Scan for the cell matching the given text and deliver its (x, y) coordinate at center. 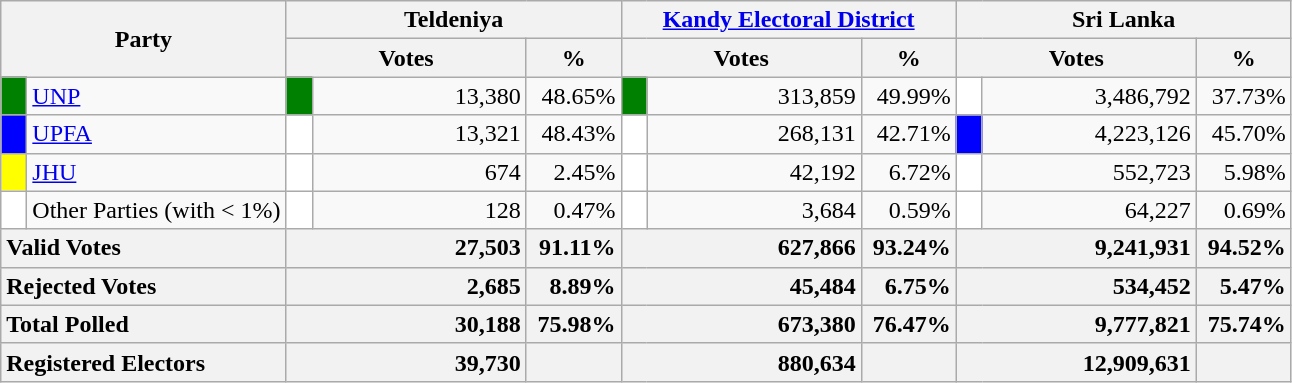
627,866 (741, 248)
42.71% (908, 134)
313,859 (754, 96)
12,909,631 (1076, 362)
Other Parties (with < 1%) (156, 210)
94.52% (1244, 248)
48.43% (574, 134)
Total Polled (144, 324)
42,192 (754, 172)
880,634 (741, 362)
Registered Electors (144, 362)
Teldeniya (454, 20)
Sri Lanka (1124, 20)
45,484 (741, 286)
13,380 (419, 96)
9,777,821 (1076, 324)
JHU (156, 172)
64,227 (1089, 210)
75.74% (1244, 324)
45.70% (1244, 134)
Valid Votes (144, 248)
673,380 (741, 324)
37.73% (1244, 96)
UPFA (156, 134)
2,685 (406, 286)
128 (419, 210)
Rejected Votes (144, 286)
552,723 (1089, 172)
268,131 (754, 134)
8.89% (574, 286)
3,486,792 (1089, 96)
39,730 (406, 362)
UNP (156, 96)
6.72% (908, 172)
0.59% (908, 210)
0.69% (1244, 210)
534,452 (1076, 286)
5.98% (1244, 172)
0.47% (574, 210)
Party (144, 39)
30,188 (406, 324)
49.99% (908, 96)
48.65% (574, 96)
76.47% (908, 324)
Kandy Electoral District (788, 20)
5.47% (1244, 286)
75.98% (574, 324)
6.75% (908, 286)
2.45% (574, 172)
4,223,126 (1089, 134)
9,241,931 (1076, 248)
27,503 (406, 248)
674 (419, 172)
91.11% (574, 248)
3,684 (754, 210)
93.24% (908, 248)
13,321 (419, 134)
